Search for the cell housing the specified text and yield its [X, Y] center coordinate. 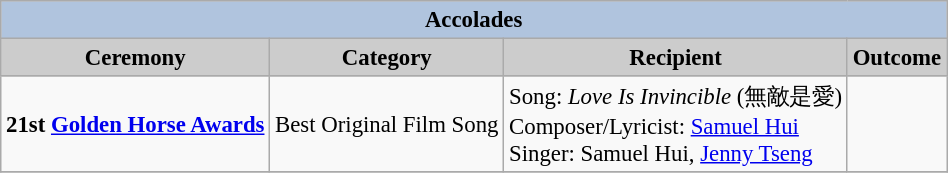
Category [387, 58]
Recipient [676, 58]
Accolades [474, 20]
Ceremony [136, 58]
Song: Love Is Invincible (無敵是愛)Composer/Lyricist: Samuel Hui Singer: Samuel Hui, Jenny Tseng [676, 124]
Outcome [896, 58]
Best Original Film Song [387, 124]
21st Golden Horse Awards [136, 124]
